Identify which cell holds the provided text, then report its (X, Y) central coordinate. 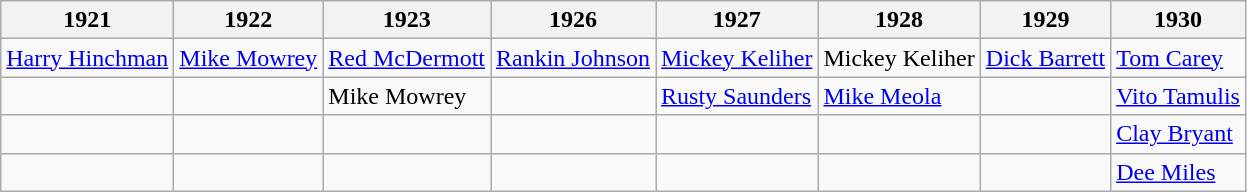
Dee Miles (1178, 172)
Harry Hinchman (88, 58)
Dick Barrett (1045, 58)
Tom Carey (1178, 58)
1923 (407, 20)
1922 (248, 20)
Vito Tamulis (1178, 96)
Clay Bryant (1178, 134)
1929 (1045, 20)
1926 (572, 20)
1930 (1178, 20)
1928 (899, 20)
Mike Meola (899, 96)
1927 (737, 20)
Rankin Johnson (572, 58)
Red McDermott (407, 58)
1921 (88, 20)
Rusty Saunders (737, 96)
